Identify which cell holds the provided text, then report its [x, y] central coordinate. 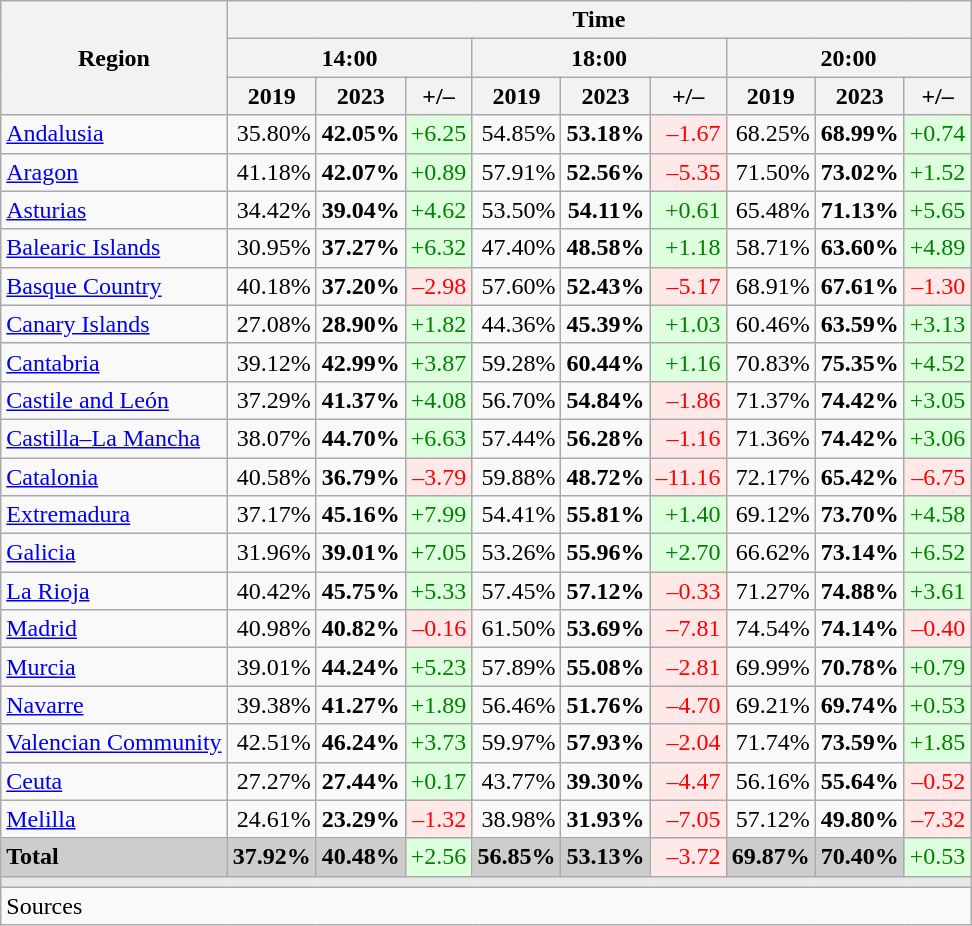
–4.70 [688, 705]
Total [114, 857]
Andalusia [114, 134]
57.89% [516, 667]
41.37% [360, 400]
20:00 [848, 58]
58.71% [770, 248]
36.79% [360, 477]
+1.52 [938, 172]
45.75% [360, 591]
Region [114, 58]
La Rioja [114, 591]
Catalonia [114, 477]
61.50% [516, 629]
47.40% [516, 248]
38.98% [516, 819]
23.29% [360, 819]
65.42% [860, 477]
18:00 [599, 58]
42.07% [360, 172]
68.91% [770, 286]
56.46% [516, 705]
70.78% [860, 667]
37.20% [360, 286]
–2.98 [438, 286]
59.28% [516, 362]
+3.87 [438, 362]
73.02% [860, 172]
56.28% [606, 438]
42.05% [360, 134]
–0.16 [438, 629]
39.12% [272, 362]
+6.32 [438, 248]
+5.33 [438, 591]
27.44% [360, 781]
–1.16 [688, 438]
73.59% [860, 743]
–1.86 [688, 400]
Ceuta [114, 781]
–3.79 [438, 477]
70.83% [770, 362]
54.85% [516, 134]
+1.03 [688, 324]
63.59% [860, 324]
48.58% [606, 248]
37.29% [272, 400]
+6.63 [438, 438]
54.84% [606, 400]
57.60% [516, 286]
71.37% [770, 400]
+0.61 [688, 210]
34.42% [272, 210]
+0.89 [438, 172]
40.48% [360, 857]
–1.30 [938, 286]
66.62% [770, 553]
43.77% [516, 781]
+3.61 [938, 591]
63.60% [860, 248]
38.07% [272, 438]
74.14% [860, 629]
73.70% [860, 515]
–6.75 [938, 477]
69.21% [770, 705]
Navarre [114, 705]
74.54% [770, 629]
60.44% [606, 362]
+2.70 [688, 553]
28.90% [360, 324]
Galicia [114, 553]
56.85% [516, 857]
59.88% [516, 477]
54.11% [606, 210]
45.16% [360, 515]
+1.18 [688, 248]
65.48% [770, 210]
53.26% [516, 553]
49.80% [860, 819]
+1.82 [438, 324]
+1.89 [438, 705]
53.69% [606, 629]
40.98% [272, 629]
37.17% [272, 515]
–7.81 [688, 629]
53.13% [606, 857]
42.99% [360, 362]
44.24% [360, 667]
57.44% [516, 438]
39.38% [272, 705]
–2.04 [688, 743]
31.96% [272, 553]
–7.32 [938, 819]
41.27% [360, 705]
Cantabria [114, 362]
–5.35 [688, 172]
Castilla–La Mancha [114, 438]
60.46% [770, 324]
70.40% [860, 857]
67.61% [860, 286]
+1.40 [688, 515]
69.74% [860, 705]
+4.58 [938, 515]
–11.16 [688, 477]
24.61% [272, 819]
+3.13 [938, 324]
57.91% [516, 172]
–2.81 [688, 667]
+4.62 [438, 210]
73.14% [860, 553]
–0.40 [938, 629]
+5.23 [438, 667]
+7.99 [438, 515]
68.25% [770, 134]
–1.67 [688, 134]
39.30% [606, 781]
Murcia [114, 667]
54.41% [516, 515]
55.64% [860, 781]
53.18% [606, 134]
+0.79 [938, 667]
42.51% [272, 743]
51.76% [606, 705]
52.56% [606, 172]
56.16% [770, 781]
40.82% [360, 629]
37.92% [272, 857]
Aragon [114, 172]
+6.52 [938, 553]
41.18% [272, 172]
Madrid [114, 629]
39.04% [360, 210]
45.39% [606, 324]
+3.73 [438, 743]
+5.65 [938, 210]
46.24% [360, 743]
–0.52 [938, 781]
71.50% [770, 172]
55.08% [606, 667]
56.70% [516, 400]
–7.05 [688, 819]
72.17% [770, 477]
55.96% [606, 553]
27.27% [272, 781]
+4.52 [938, 362]
–0.33 [688, 591]
+1.85 [938, 743]
71.13% [860, 210]
+7.05 [438, 553]
30.95% [272, 248]
40.58% [272, 477]
40.42% [272, 591]
37.27% [360, 248]
+6.25 [438, 134]
Sources [486, 906]
Extremadura [114, 515]
+0.74 [938, 134]
35.80% [272, 134]
69.87% [770, 857]
53.50% [516, 210]
27.08% [272, 324]
71.74% [770, 743]
+3.06 [938, 438]
52.43% [606, 286]
+4.89 [938, 248]
Basque Country [114, 286]
+2.56 [438, 857]
+4.08 [438, 400]
71.27% [770, 591]
–5.17 [688, 286]
14:00 [350, 58]
57.45% [516, 591]
+1.16 [688, 362]
Castile and León [114, 400]
Canary Islands [114, 324]
69.12% [770, 515]
75.35% [860, 362]
Balearic Islands [114, 248]
44.70% [360, 438]
74.88% [860, 591]
–4.47 [688, 781]
–1.32 [438, 819]
71.36% [770, 438]
Valencian Community [114, 743]
+0.17 [438, 781]
40.18% [272, 286]
48.72% [606, 477]
68.99% [860, 134]
44.36% [516, 324]
69.99% [770, 667]
–3.72 [688, 857]
Asturias [114, 210]
+3.05 [938, 400]
Time [599, 20]
57.93% [606, 743]
59.97% [516, 743]
31.93% [606, 819]
Melilla [114, 819]
55.81% [606, 515]
